Scan for the cell matching the given text and deliver its (x, y) coordinate at center. 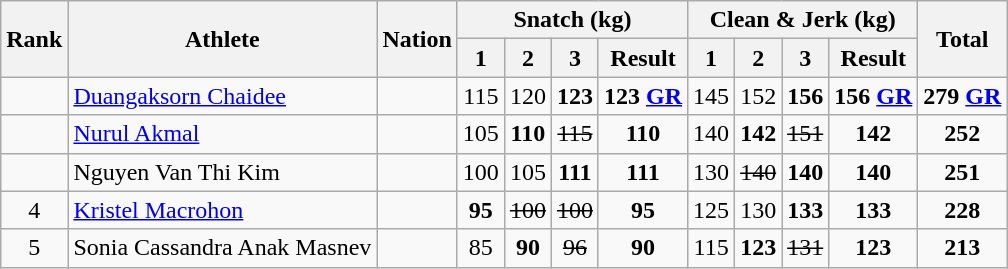
251 (962, 172)
Athlete (222, 39)
Nurul Akmal (222, 134)
4 (34, 210)
125 (712, 210)
Rank (34, 39)
5 (34, 248)
96 (574, 248)
156 GR (874, 96)
Nation (417, 39)
156 (806, 96)
Total (962, 39)
85 (480, 248)
152 (758, 96)
151 (806, 134)
120 (528, 96)
252 (962, 134)
Nguyen Van Thi Kim (222, 172)
213 (962, 248)
Duangaksorn Chaidee (222, 96)
279 GR (962, 96)
123 GR (642, 96)
Sonia Cassandra Anak Masnev (222, 248)
145 (712, 96)
228 (962, 210)
Snatch (kg) (572, 20)
Kristel Macrohon (222, 210)
131 (806, 248)
Clean & Jerk (kg) (803, 20)
